From the cell containing the given text, extract its center point as (X, Y) coordinate. 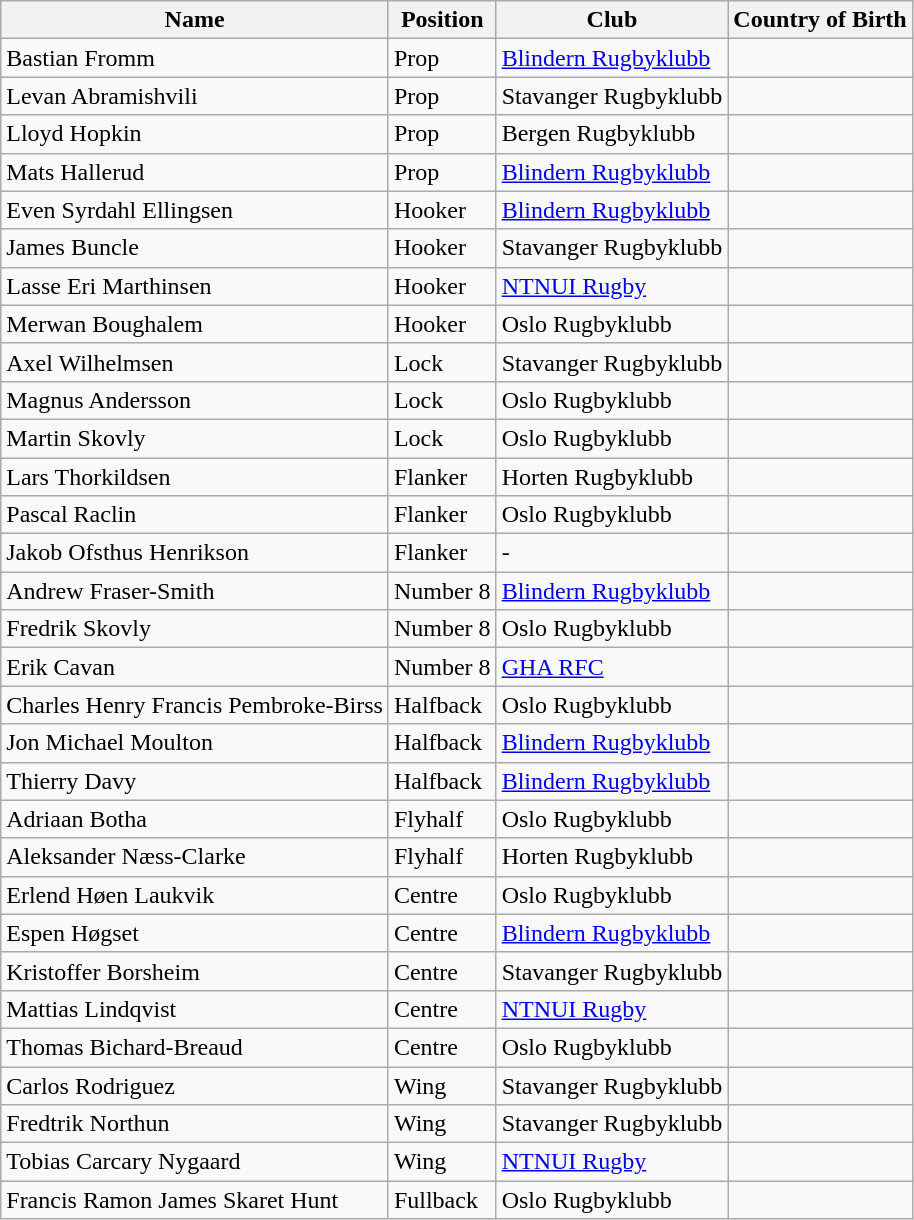
Kristoffer Borsheim (195, 971)
Tobias Carcary Nygaard (195, 1162)
Carlos Rodriguez (195, 1085)
Jakob Ofsthus Henrikson (195, 553)
Country of Birth (820, 20)
Bastian Fromm (195, 58)
Pascal Raclin (195, 515)
Name (195, 20)
Adriaan Botha (195, 819)
Thomas Bichard-Breaud (195, 1047)
Espen Høgset (195, 933)
Fredtrik Northun (195, 1124)
Lloyd Hopkin (195, 134)
Even Syrdahl Ellingsen (195, 210)
Levan Abramishvili (195, 96)
Thierry Davy (195, 781)
Andrew Fraser-Smith (195, 591)
GHA RFC (612, 667)
Francis Ramon James Skaret Hunt (195, 1200)
Lasse Eri Marthinsen (195, 286)
Erik Cavan (195, 667)
Aleksander Næss-Clarke (195, 857)
Mats Hallerud (195, 172)
Charles Henry Francis Pembroke-Birss (195, 705)
Magnus Andersson (195, 400)
Bergen Rugbyklubb (612, 134)
Axel Wilhelmsen (195, 362)
James Buncle (195, 248)
Merwan Boughalem (195, 324)
Martin Skovly (195, 438)
Fullback (442, 1200)
Position (442, 20)
Fredrik Skovly (195, 629)
- (612, 553)
Club (612, 20)
Jon Michael Moulton (195, 743)
Mattias Lindqvist (195, 1009)
Lars Thorkildsen (195, 477)
Erlend Høen Laukvik (195, 895)
